Search for the cell housing the specified text and yield its (X, Y) center coordinate. 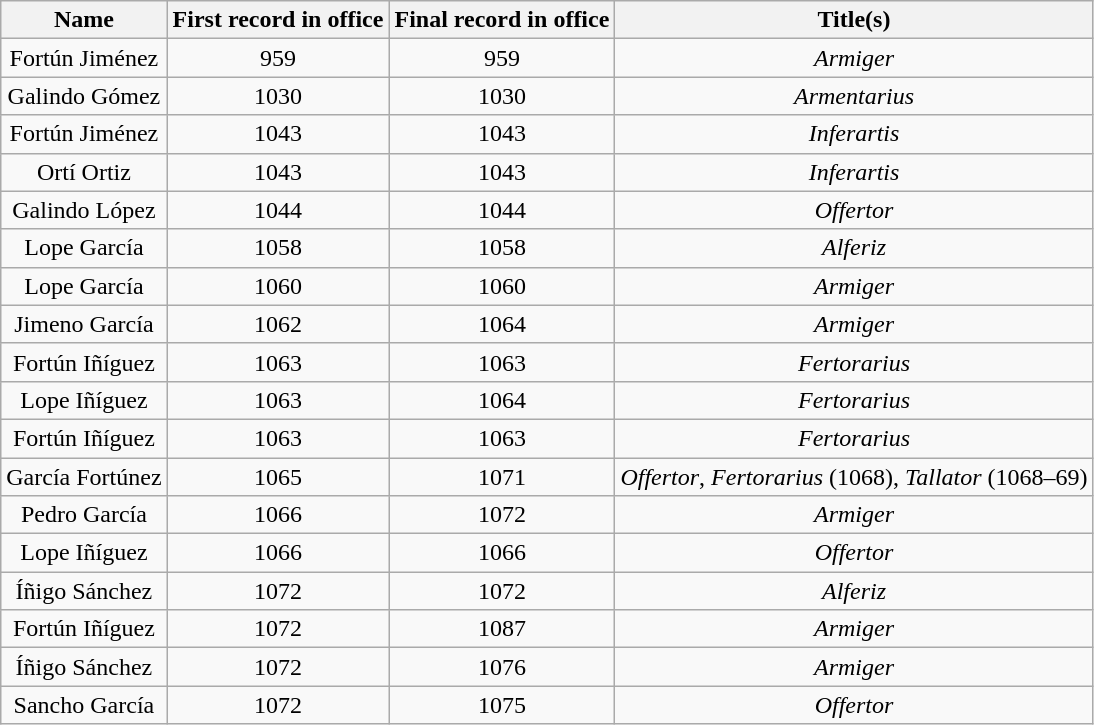
Name (84, 20)
Offertor, Fertorarius (1068), Tallator (1068–69) (854, 477)
1076 (502, 667)
Armentarius (854, 96)
1075 (502, 705)
Final record in office (502, 20)
First record in office (278, 20)
Title(s) (854, 20)
Jimeno García (84, 324)
Galindo Gómez (84, 96)
Galindo López (84, 210)
1062 (278, 324)
Pedro García (84, 515)
Ortí Ortiz (84, 172)
1065 (278, 477)
García Fortúnez (84, 477)
1071 (502, 477)
1087 (502, 629)
Sancho García (84, 705)
